From the cell containing the given text, extract its center point as [X, Y] coordinate. 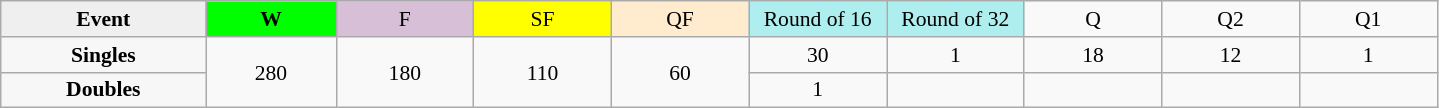
QF [680, 19]
Event [104, 19]
180 [405, 72]
18 [1093, 55]
W [271, 19]
60 [680, 72]
280 [271, 72]
30 [818, 55]
Singles [104, 55]
110 [543, 72]
Round of 32 [955, 19]
12 [1231, 55]
Doubles [104, 90]
Q [1093, 19]
SF [543, 19]
F [405, 19]
Round of 16 [818, 19]
Q1 [1368, 19]
Q2 [1231, 19]
